Determine the (X, Y) coordinate at the center of the cell enclosing the given text.  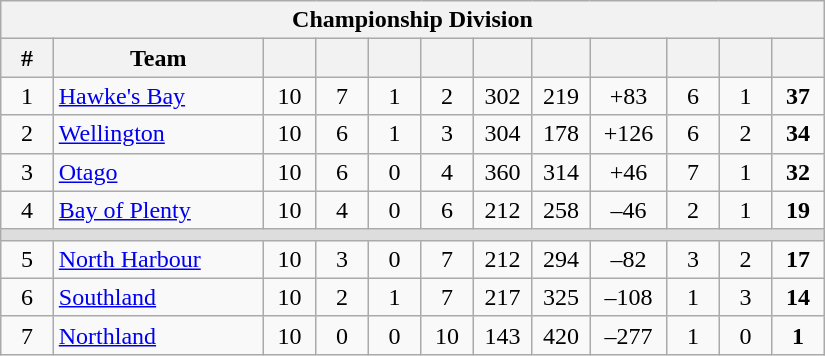
North Harbour (158, 259)
+126 (628, 134)
+83 (628, 96)
258 (561, 210)
34 (798, 134)
19 (798, 210)
302 (502, 96)
294 (561, 259)
32 (798, 172)
–46 (628, 210)
Championship Division (413, 20)
Wellington (158, 134)
420 (561, 335)
304 (502, 134)
+46 (628, 172)
Southland (158, 297)
37 (798, 96)
–82 (628, 259)
–108 (628, 297)
–277 (628, 335)
360 (502, 172)
Team (158, 58)
# (27, 58)
314 (561, 172)
Northland (158, 335)
17 (798, 259)
5 (27, 259)
178 (561, 134)
217 (502, 297)
Bay of Plenty (158, 210)
Otago (158, 172)
325 (561, 297)
Hawke's Bay (158, 96)
219 (561, 96)
143 (502, 335)
14 (798, 297)
